Return (x, y) of the center of cell containing provided text 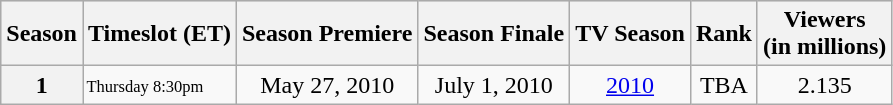
Viewers(in millions) (824, 34)
Rank (724, 34)
2.135 (824, 85)
Season Premiere (326, 34)
Thursday 8:30pm (159, 85)
Season Finale (494, 34)
2010 (630, 85)
Timeslot (ET) (159, 34)
May 27, 2010 (326, 85)
Season (42, 34)
TV Season (630, 34)
July 1, 2010 (494, 85)
1 (42, 85)
TBA (724, 85)
